Detect which cell encompasses the target text, then output its [x, y] center coordinate. 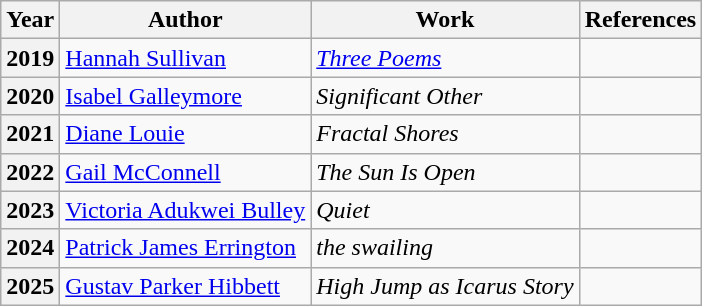
2019 [30, 58]
Victoria Adukwei Bulley [186, 210]
Isabel Galleymore [186, 96]
Gail McConnell [186, 172]
Work [445, 20]
2023 [30, 210]
Patrick James Errington [186, 248]
The Sun Is Open [445, 172]
Fractal Shores [445, 134]
Gustav Parker Hibbett [186, 286]
Author [186, 20]
Diane Louie [186, 134]
2025 [30, 286]
Hannah Sullivan [186, 58]
2020 [30, 96]
2022 [30, 172]
Quiet [445, 210]
Significant Other [445, 96]
Year [30, 20]
References [640, 20]
2021 [30, 134]
2024 [30, 248]
the swailing [445, 248]
Three Poems [445, 58]
High Jump as Icarus Story [445, 286]
